Locate the cell with the specified text and output its [X, Y] center coordinate. 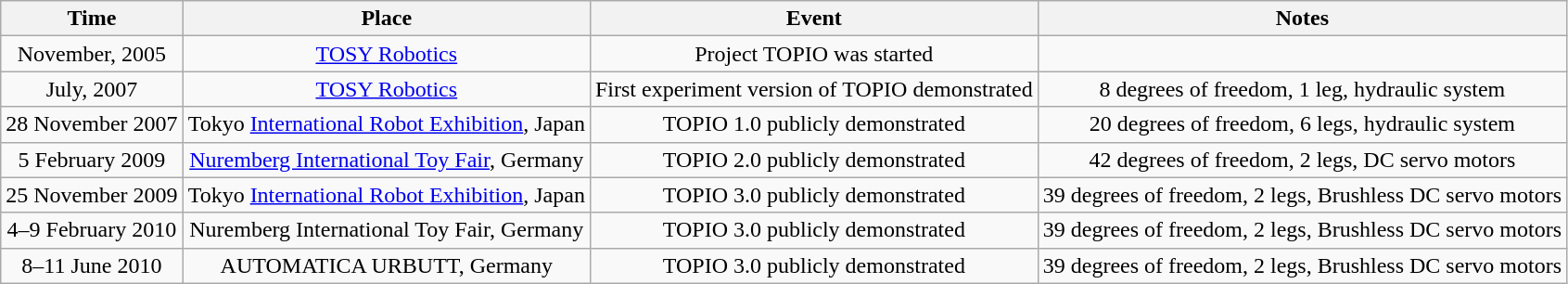
AUTOMATICA URBUTT, Germany [386, 265]
July, 2007 [92, 89]
Time [92, 19]
25 November 2009 [92, 195]
Project TOPIO was started [814, 54]
TOPIO 1.0 publicly demonstrated [814, 124]
8 degrees of freedom, 1 leg, hydraulic system [1302, 89]
November, 2005 [92, 54]
TOPIO 2.0 publicly demonstrated [814, 160]
5 February 2009 [92, 160]
42 degrees of freedom, 2 legs, DC servo motors [1302, 160]
4–9 February 2010 [92, 230]
Place [386, 19]
Event [814, 19]
28 November 2007 [92, 124]
First experiment version of TOPIO demonstrated [814, 89]
8–11 June 2010 [92, 265]
20 degrees of freedom, 6 legs, hydraulic system [1302, 124]
Notes [1302, 19]
